Pinpoint the cell where the given text exists, returning its (x, y) midpoint coordinate. 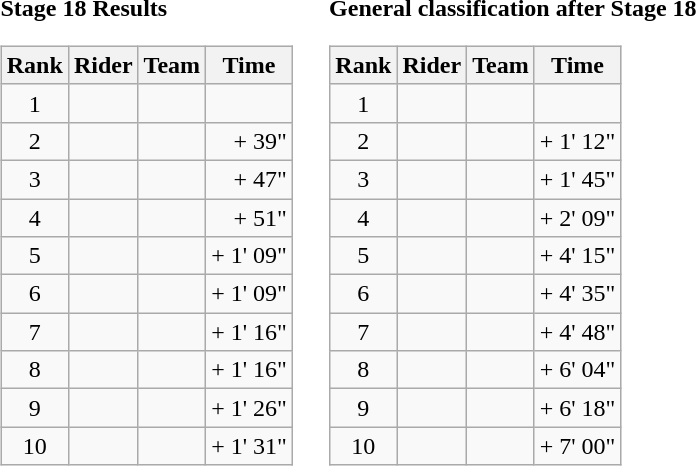
+ 51" (250, 217)
+ 1' 12" (578, 141)
+ 4' 48" (578, 332)
+ 6' 18" (578, 408)
+ 1' 26" (250, 408)
+ 47" (250, 179)
+ 4' 35" (578, 294)
+ 39" (250, 141)
+ 1' 31" (250, 446)
+ 1' 45" (578, 179)
+ 2' 09" (578, 217)
+ 4' 15" (578, 256)
+ 6' 04" (578, 370)
+ 7' 00" (578, 446)
